Output the [X, Y] coordinate of the center of the cell containing the given text.  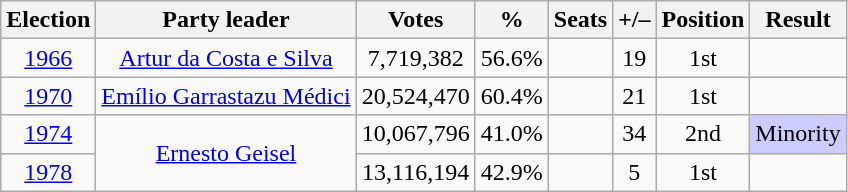
1978 [48, 172]
Ernesto Geisel [226, 153]
Election [48, 20]
Seats [580, 20]
Emílio Garrastazu Médici [226, 96]
34 [634, 134]
10,067,796 [416, 134]
21 [634, 96]
Votes [416, 20]
Artur da Costa e Silva [226, 58]
60.4% [512, 96]
42.9% [512, 172]
19 [634, 58]
+/– [634, 20]
1970 [48, 96]
Party leader [226, 20]
Position [703, 20]
1974 [48, 134]
7,719,382 [416, 58]
13,116,194 [416, 172]
20,524,470 [416, 96]
5 [634, 172]
41.0% [512, 134]
1966 [48, 58]
Result [798, 20]
Minority [798, 134]
56.6% [512, 58]
% [512, 20]
2nd [703, 134]
